From the cell containing the given text, extract its center point as (x, y) coordinate. 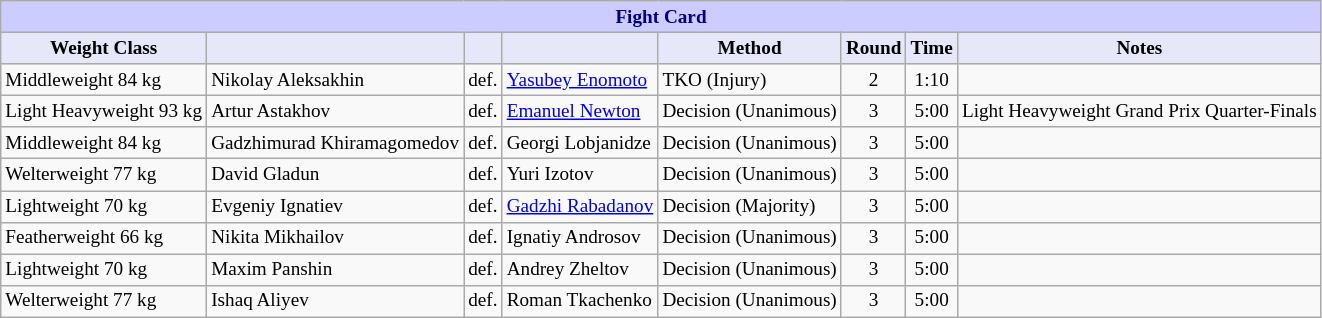
Evgeniy Ignatiev (336, 206)
2 (874, 80)
Artur Astakhov (336, 111)
Roman Tkachenko (580, 301)
Method (750, 48)
TKO (Injury) (750, 80)
1:10 (932, 80)
Andrey Zheltov (580, 270)
Light Heavyweight Grand Prix Quarter-Finals (1139, 111)
Gadzhimurad Khiramagomedov (336, 143)
Light Heavyweight 93 kg (104, 111)
Featherweight 66 kg (104, 238)
Round (874, 48)
Nikita Mikhailov (336, 238)
Maxim Panshin (336, 270)
Georgi Lobjanidze (580, 143)
Ignatiy Androsov (580, 238)
Fight Card (661, 17)
Decision (Majority) (750, 206)
Emanuel Newton (580, 111)
Weight Class (104, 48)
Gadzhi Rabadanov (580, 206)
Nikolay Aleksakhin (336, 80)
Time (932, 48)
David Gladun (336, 175)
Notes (1139, 48)
Yasubey Enomoto (580, 80)
Yuri Izotov (580, 175)
Ishaq Aliyev (336, 301)
